Capture the cell that displays the provided text and extract its [X, Y] central coordinate. 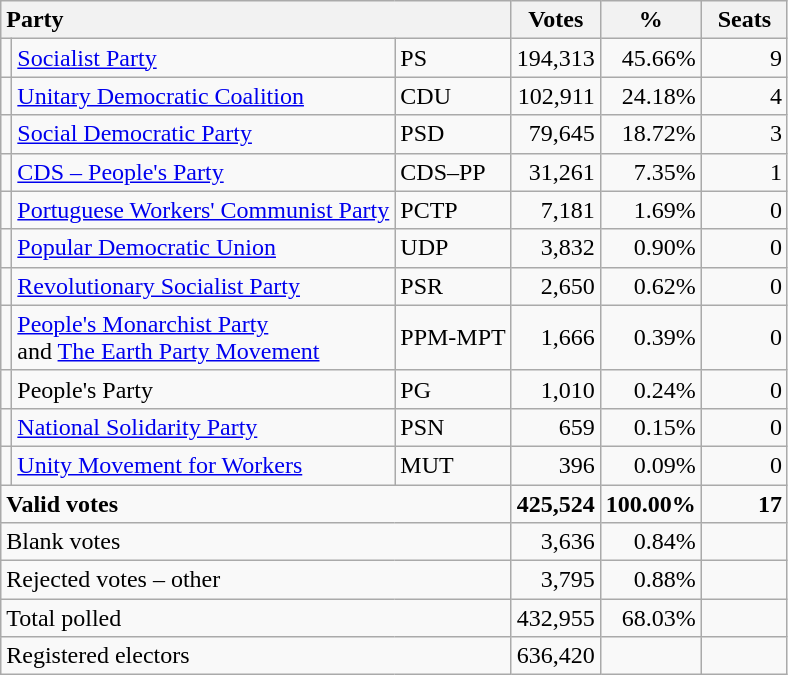
3,795 [556, 580]
0.62% [650, 286]
68.03% [650, 618]
0.88% [650, 580]
9 [744, 58]
Party [256, 20]
3,636 [556, 542]
24.18% [650, 96]
0.15% [650, 427]
CDS – People's Party [204, 172]
PSN [453, 427]
4 [744, 96]
0.39% [650, 338]
3,832 [556, 248]
79,645 [556, 134]
CDS–PP [453, 172]
MUT [453, 465]
194,313 [556, 58]
Seats [744, 20]
0.84% [650, 542]
396 [556, 465]
100.00% [650, 503]
PPM-MPT [453, 338]
1,010 [556, 389]
Blank votes [256, 542]
659 [556, 427]
0.90% [650, 248]
Rejected votes – other [256, 580]
3 [744, 134]
People's Party [204, 389]
45.66% [650, 58]
Socialist Party [204, 58]
7,181 [556, 210]
People's Monarchist Partyand The Earth Party Movement [204, 338]
% [650, 20]
PSR [453, 286]
1 [744, 172]
UDP [453, 248]
2,650 [556, 286]
7.35% [650, 172]
1.69% [650, 210]
CDU [453, 96]
Valid votes [256, 503]
Registered electors [256, 656]
432,955 [556, 618]
0.24% [650, 389]
18.72% [650, 134]
Revolutionary Socialist Party [204, 286]
National Solidarity Party [204, 427]
PCTP [453, 210]
636,420 [556, 656]
Total polled [256, 618]
1,666 [556, 338]
PSD [453, 134]
31,261 [556, 172]
Portuguese Workers' Communist Party [204, 210]
0.09% [650, 465]
Unity Movement for Workers [204, 465]
Popular Democratic Union [204, 248]
102,911 [556, 96]
Votes [556, 20]
Unitary Democratic Coalition [204, 96]
17 [744, 503]
PS [453, 58]
425,524 [556, 503]
PG [453, 389]
Social Democratic Party [204, 134]
